Search for the cell housing the specified text and yield its [X, Y] center coordinate. 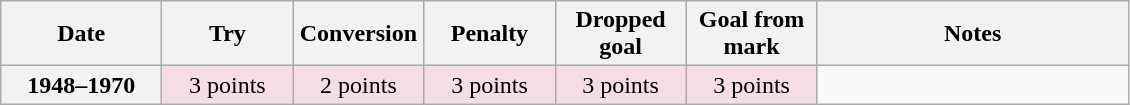
Try [228, 34]
2 points [358, 85]
Goal from mark [752, 34]
Conversion [358, 34]
Dropped goal [620, 34]
Penalty [490, 34]
1948–1970 [82, 85]
Date [82, 34]
Notes [972, 34]
